Output the (x, y) coordinate of the center of the cell containing the given text.  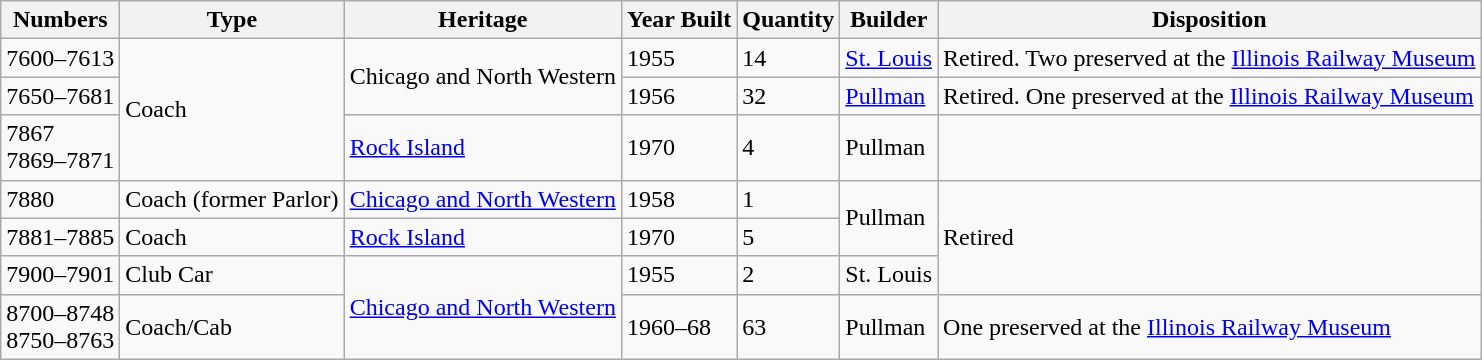
Year Built (678, 20)
5 (788, 237)
Builder (889, 20)
32 (788, 96)
1958 (678, 199)
2 (788, 275)
78677869–7871 (60, 148)
7650–7681 (60, 96)
Retired. One preserved at the Illinois Railway Museum (1210, 96)
One preserved at the Illinois Railway Museum (1210, 326)
Disposition (1210, 20)
1956 (678, 96)
1 (788, 199)
4 (788, 148)
1960–68 (678, 326)
Retired. Two preserved at the Illinois Railway Museum (1210, 58)
Coach/Cab (232, 326)
7880 (60, 199)
Quantity (788, 20)
7600–7613 (60, 58)
7900–7901 (60, 275)
8700–87488750–8763 (60, 326)
Type (232, 20)
Numbers (60, 20)
63 (788, 326)
Heritage (482, 20)
Club Car (232, 275)
Retired (1210, 237)
Coach (former Parlor) (232, 199)
14 (788, 58)
7881–7885 (60, 237)
